For the text-containing cell, return its midpoint in (x, y) coordinate format. 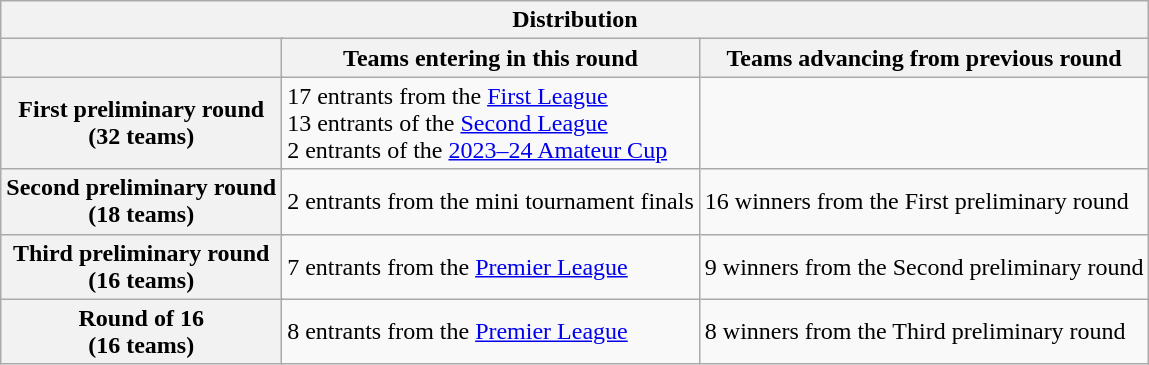
2 entrants from the mini tournament finals (491, 202)
Teams advancing from previous round (924, 58)
8 winners from the Third preliminary round (924, 332)
Round of 16(16 teams) (142, 332)
8 entrants from the Premier League (491, 332)
Distribution (575, 20)
Third preliminary round(16 teams) (142, 266)
First preliminary round(32 teams) (142, 123)
7 entrants from the Premier League (491, 266)
Second preliminary round(18 teams) (142, 202)
16 winners from the First preliminary round (924, 202)
9 winners from the Second preliminary round (924, 266)
17 entrants from the First League13 entrants of the Second League2 entrants of the 2023–24 Amateur Cup (491, 123)
Teams entering in this round (491, 58)
